Pinpoint the cell where the given text exists, returning its [x, y] midpoint coordinate. 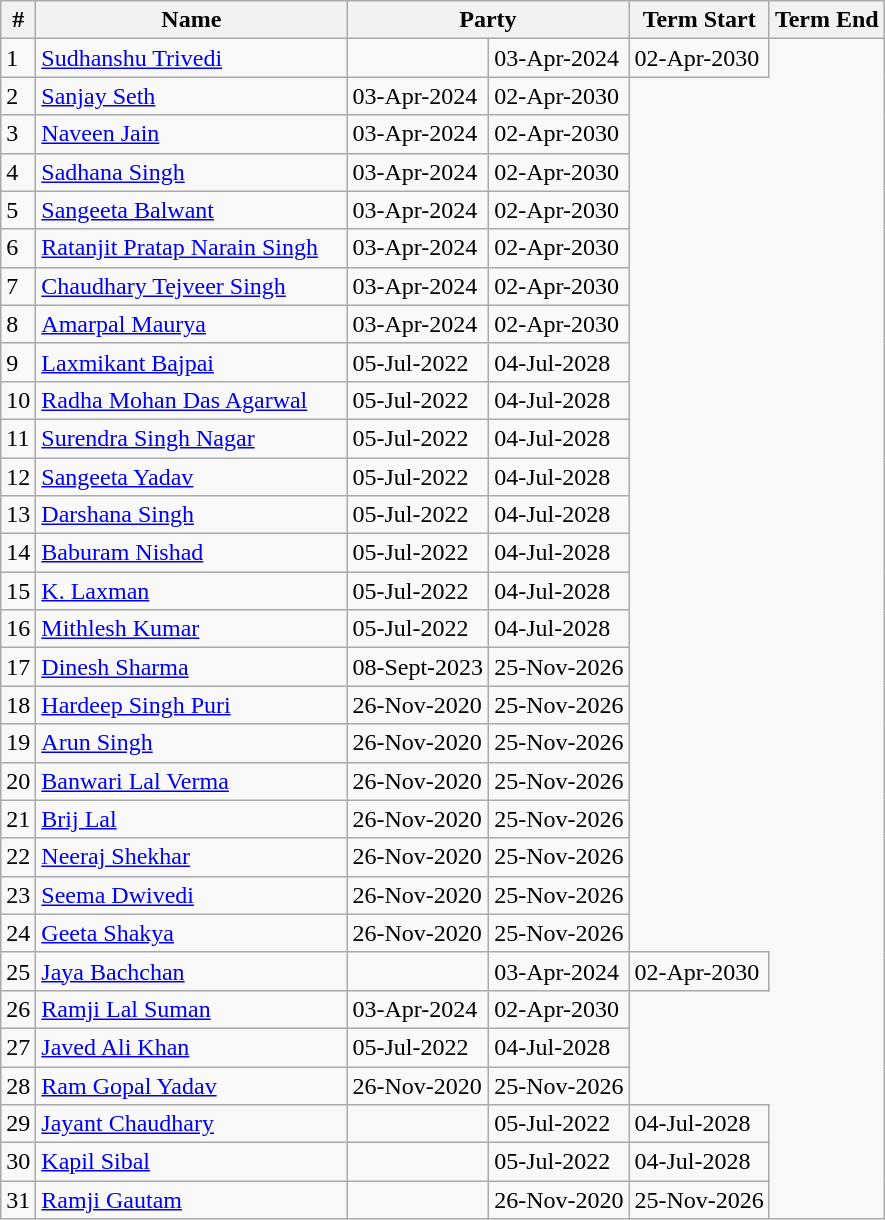
Term Start [699, 20]
Ram Gopal Yadav [192, 1085]
31 [18, 1200]
3 [18, 134]
11 [18, 438]
13 [18, 515]
Name [192, 20]
Chaudhary Tejveer Singh [192, 286]
Ramji Lal Suman [192, 1009]
Mithlesh Kumar [192, 629]
Jayant Chaudhary [192, 1124]
Sadhana Singh [192, 172]
17 [18, 667]
Naveen Jain [192, 134]
22 [18, 857]
24 [18, 933]
12 [18, 477]
30 [18, 1162]
2 [18, 96]
4 [18, 172]
19 [18, 743]
Hardeep Singh Puri [192, 705]
29 [18, 1124]
21 [18, 819]
Javed Ali Khan [192, 1047]
Sudhanshu Trivedi [192, 58]
Sanjay Seth [192, 96]
10 [18, 400]
20 [18, 781]
08-Sept-2023 [418, 667]
1 [18, 58]
15 [18, 591]
Surendra Singh Nagar [192, 438]
26 [18, 1009]
25 [18, 971]
8 [18, 324]
Sangeeta Balwant [192, 210]
Sangeeta Yadav [192, 477]
K. Laxman [192, 591]
Radha Mohan Das Agarwal [192, 400]
Arun Singh [192, 743]
Seema Dwivedi [192, 895]
Dinesh Sharma [192, 667]
18 [18, 705]
Baburam Nishad [192, 553]
9 [18, 362]
Term End [826, 20]
Banwari Lal Verma [192, 781]
Kapil Sibal [192, 1162]
Darshana Singh [192, 515]
Geeta Shakya [192, 933]
27 [18, 1047]
Laxmikant Bajpai [192, 362]
16 [18, 629]
Ramji Gautam [192, 1200]
Brij Lal [192, 819]
6 [18, 248]
14 [18, 553]
7 [18, 286]
Neeraj Shekhar [192, 857]
5 [18, 210]
23 [18, 895]
28 [18, 1085]
Ratanjit Pratap Narain Singh [192, 248]
Amarpal Maurya [192, 324]
# [18, 20]
Party [488, 20]
Jaya Bachchan [192, 971]
